Capture the cell that displays the provided text and extract its [X, Y] central coordinate. 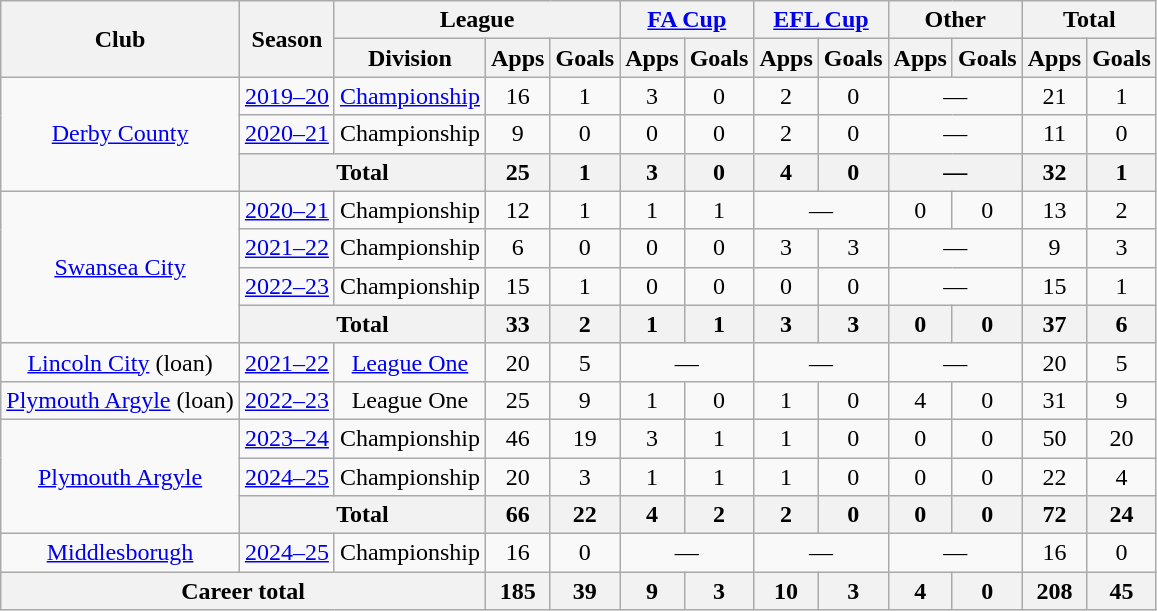
12 [518, 210]
21 [1054, 96]
Plymouth Argyle (loan) [120, 400]
Lincoln City (loan) [120, 362]
Division [410, 58]
Middlesborugh [120, 553]
11 [1054, 134]
24 [1122, 515]
Career total [244, 591]
Club [120, 39]
39 [585, 591]
13 [1054, 210]
Swansea City [120, 267]
Other [955, 20]
45 [1122, 591]
FA Cup [687, 20]
208 [1054, 591]
Season [286, 39]
32 [1054, 172]
2019–20 [286, 96]
31 [1054, 400]
185 [518, 591]
72 [1054, 515]
EFL Cup [821, 20]
46 [518, 438]
37 [1054, 324]
33 [518, 324]
2023–24 [286, 438]
19 [585, 438]
10 [786, 591]
50 [1054, 438]
Derby County [120, 134]
League [476, 20]
Plymouth Argyle [120, 476]
66 [518, 515]
